Provide the [X, Y] coordinate of the cell's center where the given text is located.  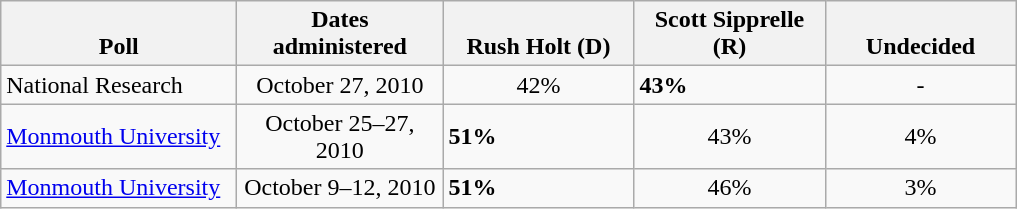
Undecided [920, 34]
Rush Holt (D) [538, 34]
Poll [119, 34]
46% [730, 188]
October 9–12, 2010 [340, 188]
42% [538, 85]
4% [920, 136]
- [920, 85]
3% [920, 188]
Scott Sipprelle (R) [730, 34]
October 25–27, 2010 [340, 136]
October 27, 2010 [340, 85]
Dates administered [340, 34]
National Research [119, 85]
